Return the [X, Y] coordinate for the center point of the cell that contains the specified text.  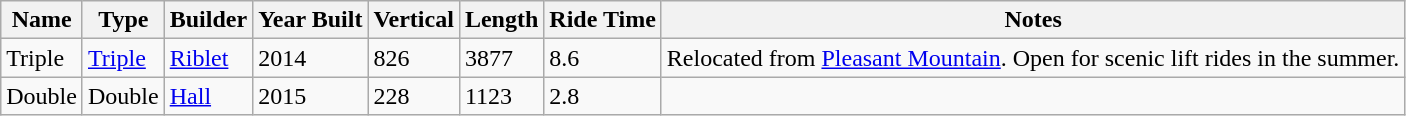
2.8 [603, 96]
Vertical [414, 20]
Riblet [208, 58]
Type [123, 20]
Name [42, 20]
826 [414, 58]
228 [414, 96]
Hall [208, 96]
Relocated from Pleasant Mountain. Open for scenic lift rides in the summer. [1033, 58]
1123 [501, 96]
Builder [208, 20]
8.6 [603, 58]
2014 [310, 58]
Length [501, 20]
Notes [1033, 20]
3877 [501, 58]
2015 [310, 96]
Year Built [310, 20]
Ride Time [603, 20]
